Provide the [X, Y] coordinate of the cell's center where the given text is located.  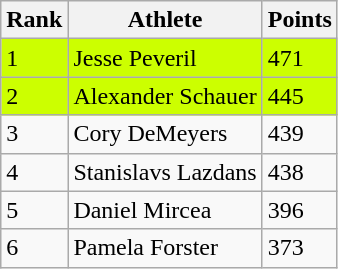
Alexander Schauer [165, 96]
5 [34, 210]
Rank [34, 20]
Athlete [165, 20]
438 [300, 172]
445 [300, 96]
439 [300, 134]
Jesse Peveril [165, 58]
Stanislavs Lazdans [165, 172]
2 [34, 96]
Points [300, 20]
Pamela Forster [165, 248]
Daniel Mircea [165, 210]
1 [34, 58]
4 [34, 172]
471 [300, 58]
Cory DeMeyers [165, 134]
3 [34, 134]
373 [300, 248]
396 [300, 210]
6 [34, 248]
